Pinpoint the cell where the given text exists, returning its (X, Y) midpoint coordinate. 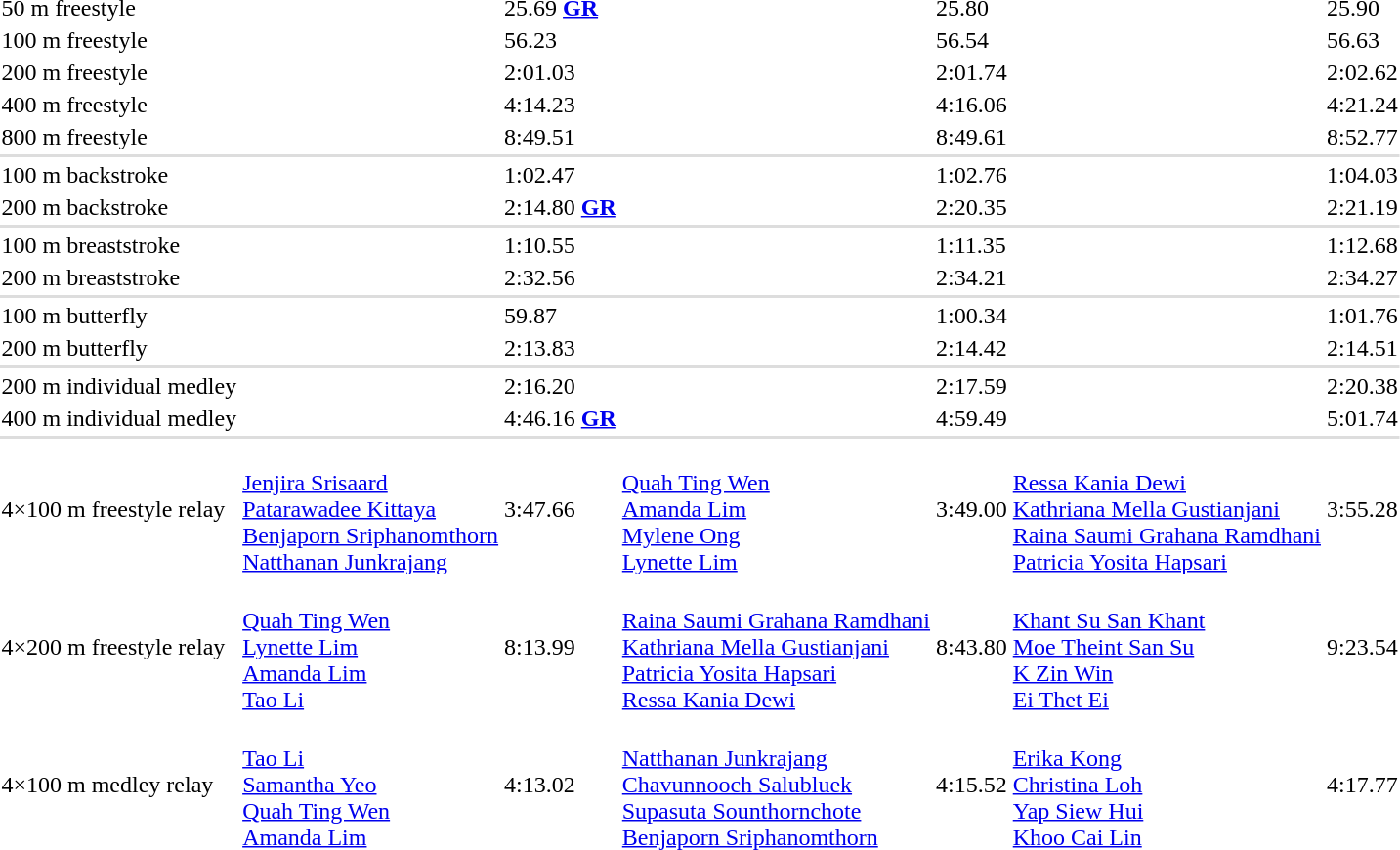
Ressa Kania DewiKathriana Mella GustianjaniRaina Saumi Grahana RamdhaniPatricia Yosita Hapsari (1167, 509)
2:02.62 (1362, 72)
3:47.66 (561, 509)
100 m breaststroke (119, 245)
400 m individual medley (119, 418)
8:13.99 (561, 647)
2:16.20 (561, 386)
2:34.27 (1362, 277)
4:14.23 (561, 105)
4×100 m freestyle relay (119, 509)
2:01.74 (972, 72)
100 m butterfly (119, 316)
4:59.49 (972, 418)
2:17.59 (972, 386)
2:14.80 GR (561, 207)
200 m butterfly (119, 348)
100 m backstroke (119, 175)
4:21.24 (1362, 105)
8:49.51 (561, 137)
200 m freestyle (119, 72)
3:49.00 (972, 509)
2:13.83 (561, 348)
5:01.74 (1362, 418)
200 m backstroke (119, 207)
1:01.76 (1362, 316)
1:02.76 (972, 175)
8:43.80 (972, 647)
4:16.06 (972, 105)
2:14.42 (972, 348)
Raina Saumi Grahana RamdhaniKathriana Mella GustianjaniPatricia Yosita HapsariRessa Kania Dewi (776, 647)
2:32.56 (561, 277)
56.63 (1362, 40)
Khant Su San KhantMoe Theint San SuK Zin WinEi Thet Ei (1167, 647)
4×200 m freestyle relay (119, 647)
2:20.38 (1362, 386)
1:04.03 (1362, 175)
1:10.55 (561, 245)
2:14.51 (1362, 348)
1:11.35 (972, 245)
Quah Ting WenLynette LimAmanda LimTao Li (371, 647)
59.87 (561, 316)
2:20.35 (972, 207)
56.23 (561, 40)
4:46.16 GR (561, 418)
400 m freestyle (119, 105)
1:00.34 (972, 316)
8:49.61 (972, 137)
200 m individual medley (119, 386)
2:01.03 (561, 72)
8:52.77 (1362, 137)
1:12.68 (1362, 245)
2:21.19 (1362, 207)
56.54 (972, 40)
800 m freestyle (119, 137)
1:02.47 (561, 175)
3:55.28 (1362, 509)
9:23.54 (1362, 647)
2:34.21 (972, 277)
100 m freestyle (119, 40)
200 m breaststroke (119, 277)
Quah Ting WenAmanda LimMylene OngLynette Lim (776, 509)
Jenjira SrisaardPatarawadee KittayaBenjaporn SriphanomthornNatthanan Junkrajang (371, 509)
